Extract the (X, Y) coordinate from the center of the cell holding the provided text.  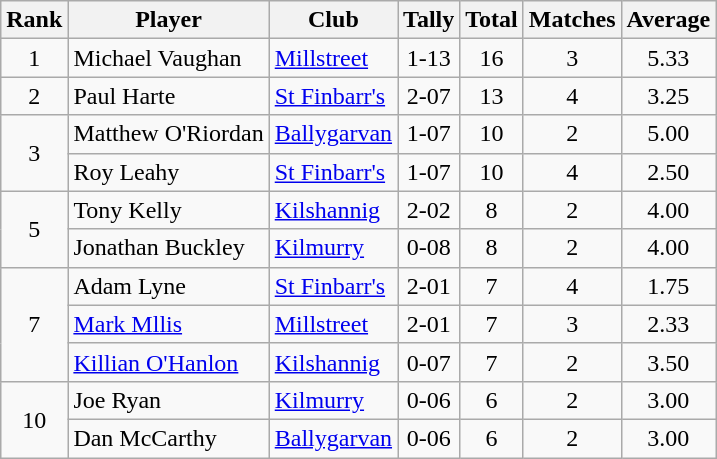
Average (668, 20)
2-07 (429, 96)
5.00 (668, 134)
1.75 (668, 286)
Tally (429, 20)
1-13 (429, 58)
Killian O'Hanlon (168, 362)
Club (333, 20)
Rank (34, 20)
Jonathan Buckley (168, 248)
5 (34, 229)
3.50 (668, 362)
2.33 (668, 324)
1 (34, 58)
5.33 (668, 58)
16 (492, 58)
Player (168, 20)
Tony Kelly (168, 210)
0-08 (429, 248)
Paul Harte (168, 96)
3.25 (668, 96)
Matthew O'Riordan (168, 134)
13 (492, 96)
2-02 (429, 210)
Joe Ryan (168, 400)
Roy Leahy (168, 172)
Total (492, 20)
2.50 (668, 172)
Adam Lyne (168, 286)
Dan McCarthy (168, 438)
Mark Mllis (168, 324)
Matches (572, 20)
0-07 (429, 362)
Michael Vaughan (168, 58)
